Locate the cell with the specified text and output its (X, Y) center coordinate. 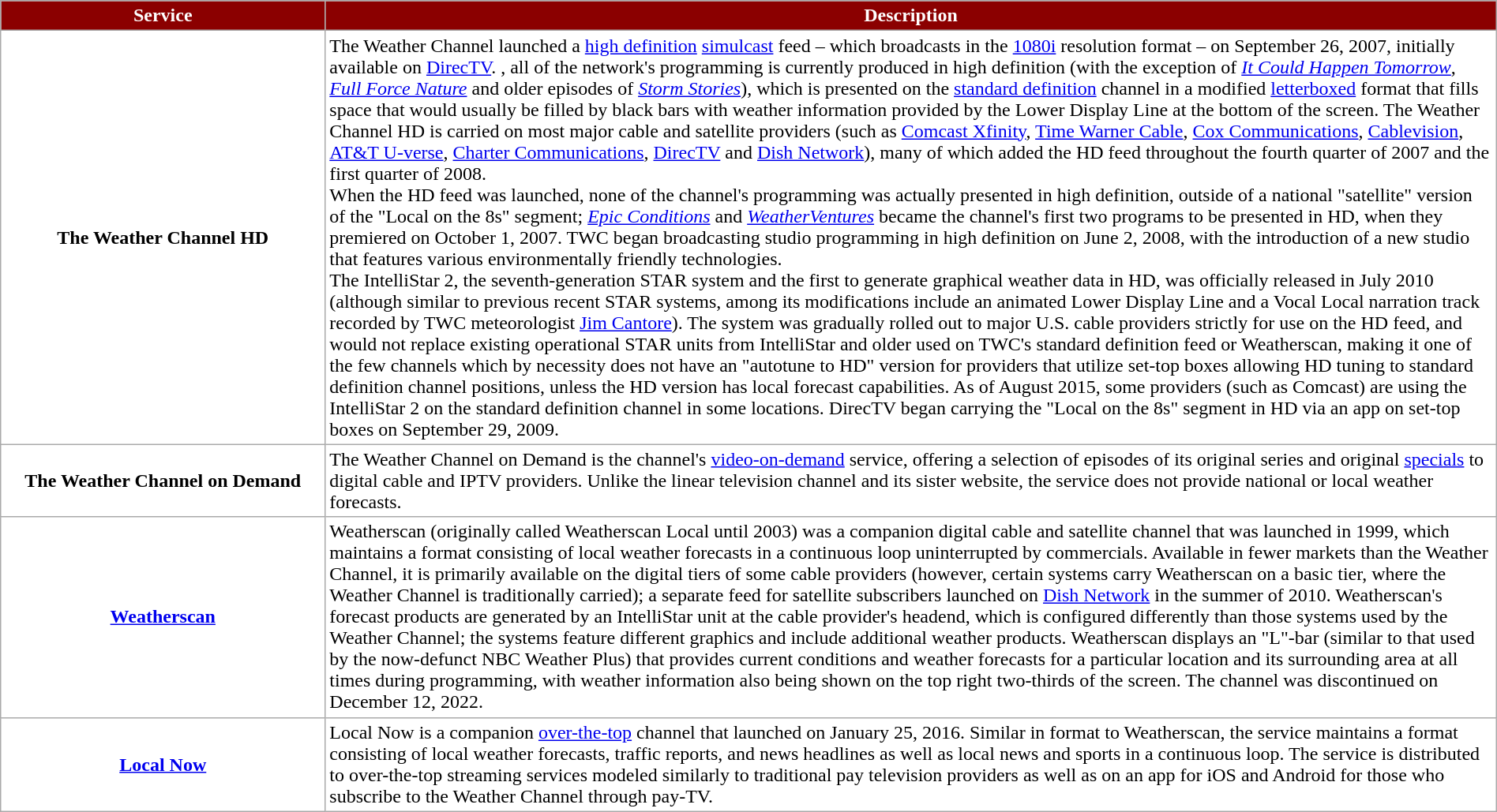
Service (163, 16)
The Weather Channel HD (163, 238)
Weatherscan (163, 617)
The Weather Channel on Demand (163, 481)
Description (911, 16)
Local Now (163, 764)
